Extract the [X, Y] coordinate from the center of the cell holding the provided text.  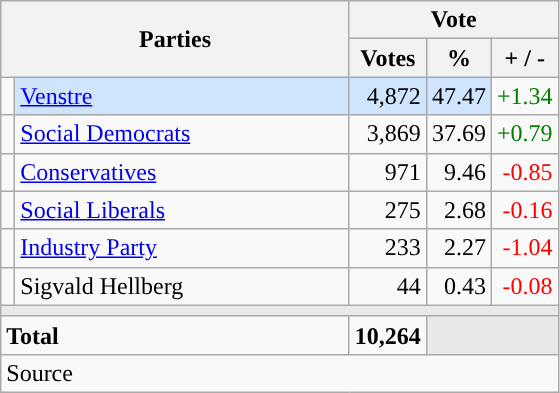
% [458, 58]
233 [388, 248]
+0.79 [524, 134]
Venstre [182, 96]
0.43 [458, 286]
Votes [388, 58]
Parties [176, 39]
275 [388, 210]
+1.34 [524, 96]
Conservatives [182, 172]
47.47 [458, 96]
4,872 [388, 96]
2.27 [458, 248]
44 [388, 286]
Social Democrats [182, 134]
2.68 [458, 210]
-0.85 [524, 172]
37.69 [458, 134]
10,264 [388, 335]
971 [388, 172]
Social Liberals [182, 210]
Industry Party [182, 248]
+ / - [524, 58]
Vote [454, 20]
Sigvald Hellberg [182, 286]
3,869 [388, 134]
-0.16 [524, 210]
Total [176, 335]
-0.08 [524, 286]
-1.04 [524, 248]
Source [280, 373]
9.46 [458, 172]
